Return the [X, Y] coordinate for the center point of the cell that contains the specified text.  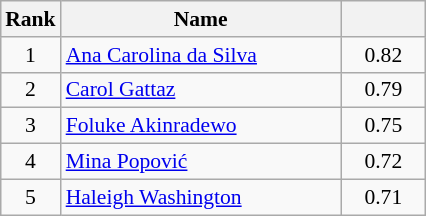
Carol Gattaz [201, 90]
0.79 [384, 90]
Mina Popović [201, 161]
1 [30, 54]
Ana Carolina da Silva [201, 54]
0.71 [384, 197]
3 [30, 126]
5 [30, 197]
Name [201, 19]
Foluke Akinradewo [201, 126]
0.72 [384, 161]
Rank [30, 19]
2 [30, 90]
0.82 [384, 54]
Haleigh Washington [201, 197]
0.75 [384, 126]
4 [30, 161]
